For the text-containing cell, return its midpoint in (X, Y) coordinate format. 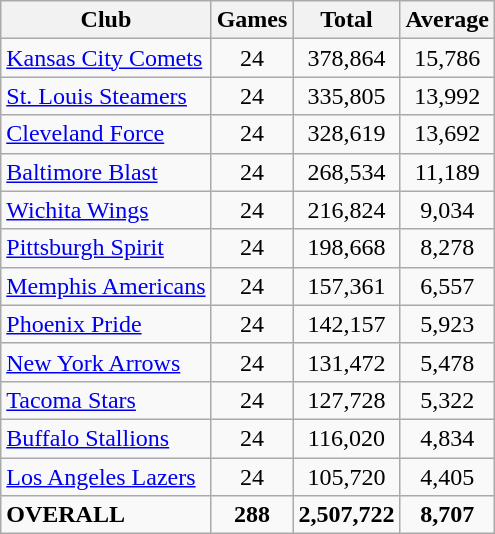
2,507,722 (346, 515)
216,824 (346, 210)
142,157 (346, 324)
Club (106, 20)
OVERALL (106, 515)
378,864 (346, 58)
Cleveland Force (106, 134)
13,992 (448, 96)
Buffalo Stallions (106, 438)
131,472 (346, 362)
157,361 (346, 286)
5,478 (448, 362)
6,557 (448, 286)
4,834 (448, 438)
Games (252, 20)
268,534 (346, 172)
5,322 (448, 400)
Memphis Americans (106, 286)
Kansas City Comets (106, 58)
Los Angeles Lazers (106, 477)
Tacoma Stars (106, 400)
335,805 (346, 96)
New York Arrows (106, 362)
Phoenix Pride (106, 324)
Pittsburgh Spirit (106, 248)
127,728 (346, 400)
11,189 (448, 172)
8,707 (448, 515)
105,720 (346, 477)
9,034 (448, 210)
328,619 (346, 134)
288 (252, 515)
Wichita Wings (106, 210)
5,923 (448, 324)
Total (346, 20)
4,405 (448, 477)
15,786 (448, 58)
116,020 (346, 438)
St. Louis Steamers (106, 96)
198,668 (346, 248)
13,692 (448, 134)
8,278 (448, 248)
Baltimore Blast (106, 172)
Average (448, 20)
